Return (X, Y) of the center of cell containing provided text 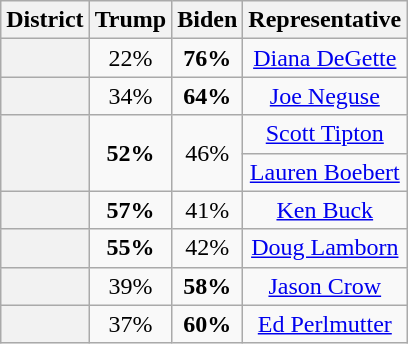
Scott Tipton (325, 134)
Jason Crow (325, 286)
76% (208, 58)
Lauren Boebert (325, 172)
Ed Perlmutter (325, 324)
41% (208, 210)
37% (130, 324)
Representative (325, 20)
Doug Lamborn (325, 248)
Trump (130, 20)
60% (208, 324)
Biden (208, 20)
Ken Buck (325, 210)
58% (208, 286)
22% (130, 58)
42% (208, 248)
52% (130, 153)
55% (130, 248)
34% (130, 96)
District (45, 20)
64% (208, 96)
46% (208, 153)
Joe Neguse (325, 96)
39% (130, 286)
57% (130, 210)
Diana DeGette (325, 58)
